Output the [X, Y] coordinate of the center of the cell containing the given text.  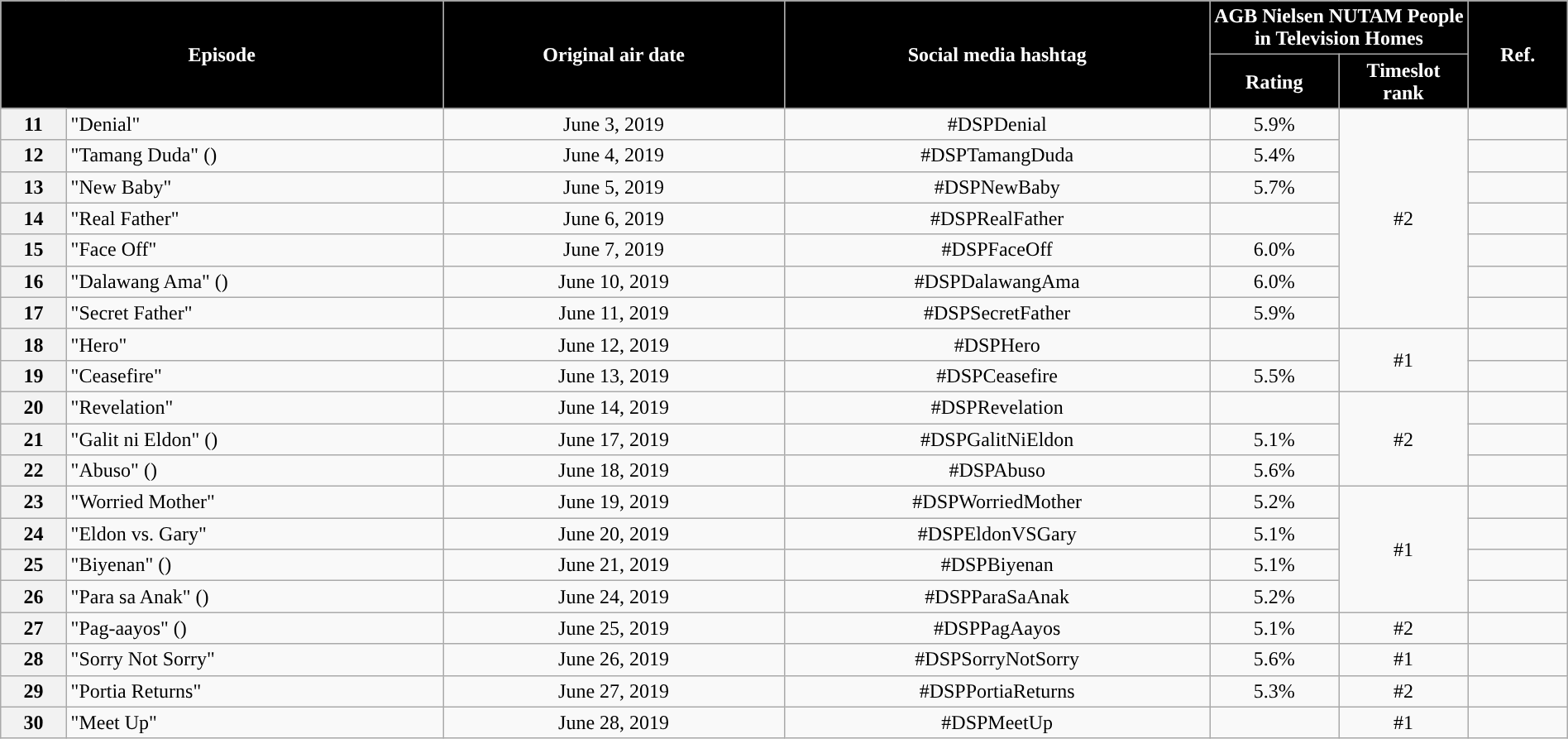
June 26, 2019 [614, 660]
16 [33, 281]
#DSPAbuso [997, 471]
18 [33, 344]
Social media hashtag [997, 55]
20 [33, 407]
"Ceasefire" [255, 376]
"Biyenan" () [255, 565]
June 13, 2019 [614, 376]
"Pag-aayos" () [255, 628]
June 4, 2019 [614, 156]
"Secret Father" [255, 313]
June 7, 2019 [614, 250]
June 24, 2019 [614, 597]
15 [33, 250]
"Meet Up" [255, 722]
June 20, 2019 [614, 534]
Timeslotrank [1403, 81]
#DSPPagAayos [997, 628]
#DSPDenial [997, 124]
#DSPCeasefire [997, 376]
Rating [1274, 81]
#DSPNewBaby [997, 187]
"Eldon vs. Gary" [255, 534]
"Abuso" () [255, 471]
#DSPFaceOff [997, 250]
#DSPGalitNiEldon [997, 439]
27 [33, 628]
#DSPSecretFather [997, 313]
"Worried Mother" [255, 502]
#DSPRealFather [997, 218]
"Para sa Anak" () [255, 597]
29 [33, 691]
5.3% [1274, 691]
"Tamang Duda" () [255, 156]
12 [33, 156]
#DSPMeetUp [997, 722]
23 [33, 502]
#DSPHero [997, 344]
June 17, 2019 [614, 439]
#DSPParaSaAnak [997, 597]
5.4% [1274, 156]
28 [33, 660]
June 28, 2019 [614, 722]
13 [33, 187]
June 12, 2019 [614, 344]
14 [33, 218]
June 6, 2019 [614, 218]
#DSPRevelation [997, 407]
#DSPPortiaReturns [997, 691]
#DSPSorryNotSorry [997, 660]
"Real Father" [255, 218]
#DSPBiyenan [997, 565]
#DSPEldonVSGary [997, 534]
19 [33, 376]
"Sorry Not Sorry" [255, 660]
"Portia Returns" [255, 691]
June 10, 2019 [614, 281]
5.7% [1274, 187]
"New Baby" [255, 187]
June 11, 2019 [614, 313]
AGB Nielsen NUTAM People in Television Homes [1340, 28]
Episode [222, 55]
June 27, 2019 [614, 691]
17 [33, 313]
"Face Off" [255, 250]
11 [33, 124]
"Hero" [255, 344]
26 [33, 597]
"Revelation" [255, 407]
June 25, 2019 [614, 628]
June 19, 2019 [614, 502]
24 [33, 534]
30 [33, 722]
June 21, 2019 [614, 565]
Ref. [1518, 55]
Original air date [614, 55]
21 [33, 439]
June 3, 2019 [614, 124]
June 14, 2019 [614, 407]
22 [33, 471]
25 [33, 565]
#DSPDalawangAma [997, 281]
#DSPTamangDuda [997, 156]
#DSPWorriedMother [997, 502]
"Denial" [255, 124]
"Galit ni Eldon" () [255, 439]
"Dalawang Ama" () [255, 281]
5.5% [1274, 376]
June 18, 2019 [614, 471]
June 5, 2019 [614, 187]
